Pinpoint the cell where the given text exists, returning its [x, y] midpoint coordinate. 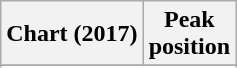
Peak position [189, 34]
Chart (2017) [72, 34]
